Output the (X, Y) coordinate of the center of the cell containing the given text.  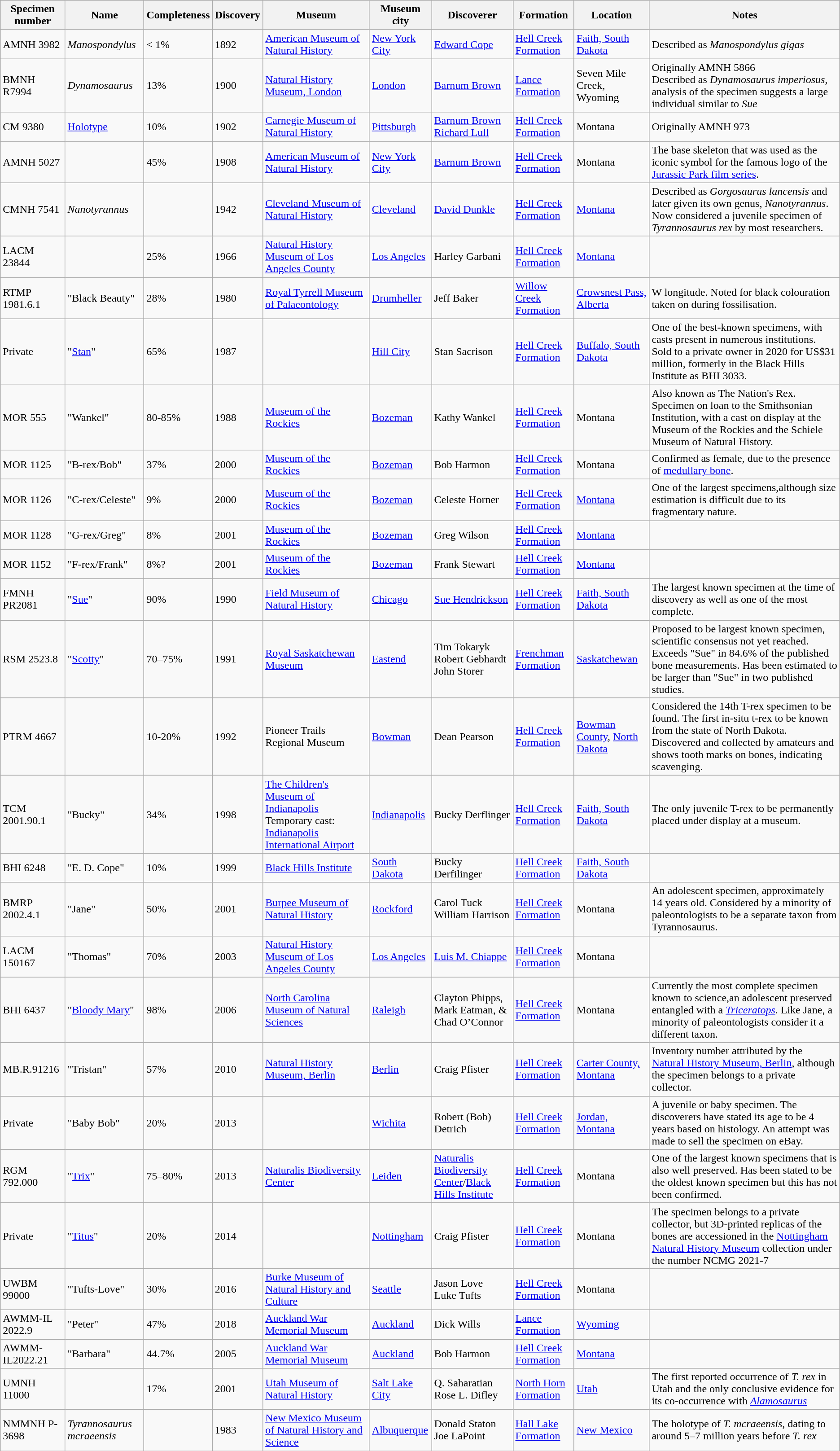
Wyoming (612, 1324)
"G-rex/Greg" (105, 535)
Robert (Bob) Detrich (472, 1123)
"C-rex/Celeste" (105, 500)
Salt Lake City (400, 1389)
North Horn Formation (543, 1389)
MOR 1152 (33, 565)
Natural History Museum, Berlin (316, 1069)
The holotype of T. mcraeensis, dating to around 5–7 million years before T. rex (744, 1430)
Stan Sacrison (472, 351)
Greg Wilson (472, 535)
The base skeleton that was used as the iconic symbol for the famous logo of the Jurassic Park film series. (744, 162)
Cleveland (400, 209)
TCM 2001.90.1 (33, 814)
Crowsnest Pass, Alberta (612, 298)
Naturalis Biodiversity Center/Black Hills Institute (472, 1176)
Carnegie Museum of Natural History (316, 127)
An adolescent specimen, approximately 14 years old. Considered by a minority of paleontologists to be a separate taxon from Tyrannosaurus. (744, 909)
"Peter" (105, 1324)
1998 (237, 814)
1992 (237, 737)
Specimen number (33, 15)
New Mexico Museum of Natural History and Science (316, 1430)
"Bucky" (105, 814)
Notes (744, 15)
1980 (237, 298)
Luis M. Chiappe (472, 956)
2010 (237, 1069)
Field Museum of Natural History (316, 600)
70–75% (178, 659)
"Scotty" (105, 659)
Name (105, 15)
"Wankel" (105, 417)
2005 (237, 1354)
The largest known specimen at the time of discovery as well as one of the most complete. (744, 600)
MOR 1126 (33, 500)
RSM 2523.8 (33, 659)
2014 (237, 1236)
Originally AMNH 5866Described as Dynamosaurus imperiosus, analysis of the specimen suggests a large individual similar to Sue (744, 85)
MOR 1125 (33, 464)
Natural History Museum, London (316, 85)
Seven Mile Creek, Wyoming (612, 85)
2003 (237, 956)
Donald StatonJoe LaPoint (472, 1430)
1991 (237, 659)
London (400, 85)
"Tristan" (105, 1069)
NMMNH P-3698 (33, 1430)
Burke Museum of Natural History and Culture (316, 1289)
Frenchman Formation (543, 659)
Utah Museum of Natural History (316, 1389)
MOR 1128 (33, 535)
Buffalo, South Dakota (612, 351)
57% (178, 1069)
Manospondylus (105, 44)
Completeness (178, 15)
"Tufts-Love" (105, 1289)
Museum (316, 15)
Inventory number attributed by the Natural History Museum, Berlin, although the specimen belongs to a private collector. (744, 1069)
13% (178, 85)
Celeste Horner (472, 500)
8%? (178, 565)
LACM 150167 (33, 956)
Royal Tyrrell Museum of Palaeontology (316, 298)
1902 (237, 127)
RGM 792.000 (33, 1176)
Rockford (400, 909)
28% (178, 298)
A juvenile or baby specimen. The discoverers have stated its age to be 4 years based on histology. An attempt was made to sell the specimen on eBay. (744, 1123)
1987 (237, 351)
David Dunkle (472, 209)
"Titus" (105, 1236)
One of the largest specimens,although size estimation is difficult due to its fragmentary nature. (744, 500)
17% (178, 1389)
1983 (237, 1430)
80-85% (178, 417)
BMRP 2002.4.1 (33, 909)
Carter County, Montana (612, 1069)
"Black Beauty" (105, 298)
LACM 23844 (33, 257)
Chicago (400, 600)
"Sue" (105, 600)
Cleveland Museum of Natural History (316, 209)
BHI 6437 (33, 1010)
Edward Cope (472, 44)
Seattle (400, 1289)
Albuquerque (400, 1430)
34% (178, 814)
The only juvenile T-rex to be permanently placed under display at a museum. (744, 814)
70% (178, 956)
Clayton Phipps, Mark Eatman, & Chad O’Connor (472, 1010)
Q. SaharatianRose L. Difley (472, 1389)
Frank Stewart (472, 565)
2016 (237, 1289)
8% (178, 535)
Discovery (237, 15)
Jason LoveLuke Tufts (472, 1289)
FMNH PR2081 (33, 600)
1900 (237, 85)
UMNH 11000 (33, 1389)
2006 (237, 1010)
The first reported occurrence of T. rex in Utah and the only conclusive evidence for its co-occurrence with Alamosaurus (744, 1389)
1988 (237, 417)
Described as Manospondylus gigas (744, 44)
Bowman County, North Dakota (612, 737)
Bucky Derfilinger (472, 868)
Hall Lake Formation (543, 1430)
90% (178, 600)
75–80% (178, 1176)
Drumheller (400, 298)
"E. D. Cope" (105, 868)
25% (178, 257)
Sue Hendrickson (472, 600)
AMNH 3982 (33, 44)
Holotype (105, 127)
One of the largest known specimens that is also well preserved. Has been stated to be the oldest known specimen but this has not been confirmed. (744, 1176)
Raleigh (400, 1010)
Confirmed as female, due to the presence of medullary bone. (744, 464)
Formation (543, 15)
CMNH 7541 (33, 209)
Royal Saskatchewan Museum (316, 659)
Bowman (400, 737)
MOR 555 (33, 417)
PTRM 4667 (33, 737)
30% (178, 1289)
1908 (237, 162)
Bucky Derflinger (472, 814)
Originally AMNH 973 (744, 127)
Indianapolis (400, 814)
RTMP 1981.6.1 (33, 298)
Jordan, Montana (612, 1123)
Wichita (400, 1123)
BMNH R7994 (33, 85)
South Dakota (400, 868)
Tyrannosaurus mcraeensis (105, 1430)
Dynamosaurus (105, 85)
Berlin (400, 1069)
37% (178, 464)
MB.R.91216 (33, 1069)
Tim TokarykRobert GebhardtJohn Storer (472, 659)
65% (178, 351)
Black Hills Institute (316, 868)
1990 (237, 600)
1942 (237, 209)
"Barbara" (105, 1354)
Willow Creek Formation (543, 298)
Barnum BrownRichard Lull (472, 127)
Jeff Baker (472, 298)
BHI 6248 (33, 868)
Burpee Museum of Natural History (316, 909)
Eastend (400, 659)
1892 (237, 44)
1966 (237, 257)
AWMM-IL 2022.9 (33, 1324)
North Carolina Museum of Natural Sciences (316, 1010)
W longitude. Noted for black colouration taken on during fossilisation. (744, 298)
Kathy Wankel (472, 417)
New Mexico (612, 1430)
UWBM 99000 (33, 1289)
Discoverer (472, 15)
"Jane" (105, 909)
Harley Garbani (472, 257)
Pioneer Trails Regional Museum (316, 737)
"Stan" (105, 351)
Dean Pearson (472, 737)
Saskatchewan (612, 659)
Nanotyrannus (105, 209)
"Bloody Mary" (105, 1010)
"B-rex/Bob" (105, 464)
50% (178, 909)
Museum city (400, 15)
47% (178, 1324)
"F-rex/Frank" (105, 565)
"Thomas" (105, 956)
Utah (612, 1389)
Nottingham (400, 1236)
Dick Wills (472, 1324)
"Trix" (105, 1176)
Naturalis Biodiversity Center (316, 1176)
Location (612, 15)
Carol TuckWilliam Harrison (472, 909)
45% (178, 162)
1999 (237, 868)
98% (178, 1010)
CM 9380 (33, 127)
AWMM-IL2022.21 (33, 1354)
9% (178, 500)
10-20% (178, 737)
Leiden (400, 1176)
44.7% (178, 1354)
"Baby Bob" (105, 1123)
2018 (237, 1324)
< 1% (178, 44)
Hill City (400, 351)
AMNH 5027 (33, 162)
The Children's Museum of Indianapolis Temporary cast: Indianapolis International Airport (316, 814)
Pittsburgh (400, 127)
